Return the (X, Y) coordinate for the center point of the cell that contains the specified text.  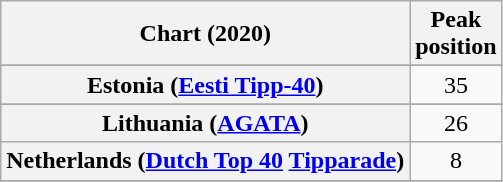
Peakposition (456, 34)
Netherlands (Dutch Top 40 Tipparade) (206, 161)
Lithuania (AGATA) (206, 123)
26 (456, 123)
8 (456, 161)
Chart (2020) (206, 34)
35 (456, 85)
Estonia (Eesti Tipp-40) (206, 85)
